From the cell containing the given text, extract its center point as [X, Y] coordinate. 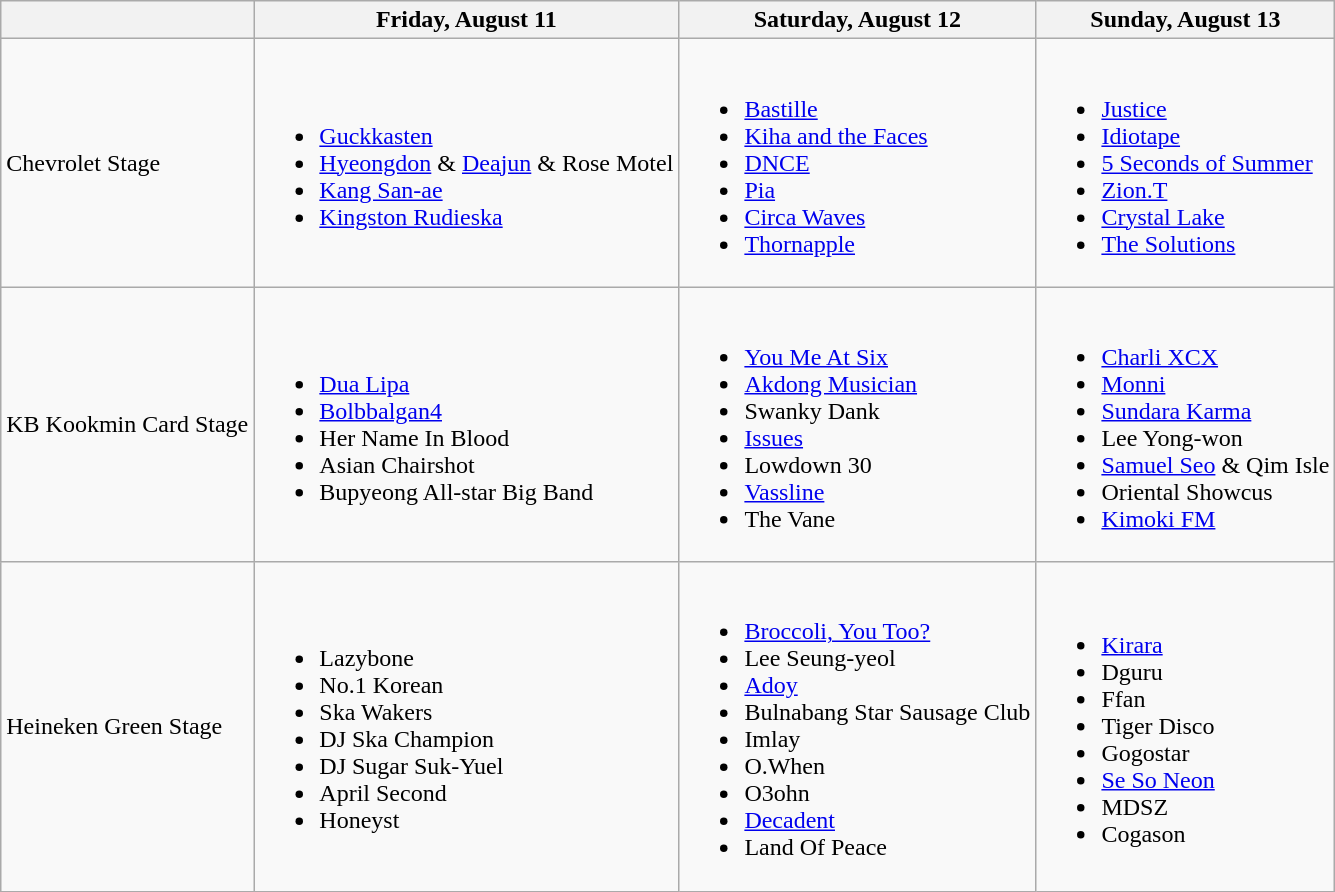
GuckkastenHyeongdon & Deajun & Rose MotelKang San-aeKingston Rudieska [466, 163]
Broccoli, You Too?Lee Seung-yeolAdoyBulnabang Star Sausage ClubImlayO.WhenO3ohnDecadentLand Of Peace [858, 726]
You Me At SixAkdong MusicianSwanky DankIssuesLowdown 30VasslineThe Vane [858, 424]
Saturday, August 12 [858, 20]
Dua LipaBolbbalgan4Her Name In BloodAsian ChairshotBupyeong All-star Big Band [466, 424]
Chevrolet Stage [128, 163]
KB Kookmin Card Stage [128, 424]
Sunday, August 13 [1186, 20]
KiraraDguruFfanTiger DiscoGogostarSe So NeonMDSZCogason [1186, 726]
BastilleKiha and the FacesDNCEPiaCirca WavesThornapple [858, 163]
Charli XCXMonniSundara KarmaLee Yong-wonSamuel Seo & Qim IsleOriental ShowcusKimoki FM [1186, 424]
Heineken Green Stage [128, 726]
JusticeIdiotape5 Seconds of SummerZion.TCrystal LakeThe Solutions [1186, 163]
LazyboneNo.1 KoreanSka WakersDJ Ska ChampionDJ Sugar Suk-YuelApril SecondHoneyst [466, 726]
Friday, August 11 [466, 20]
